Locate the cell with the specified text and output its [x, y] center coordinate. 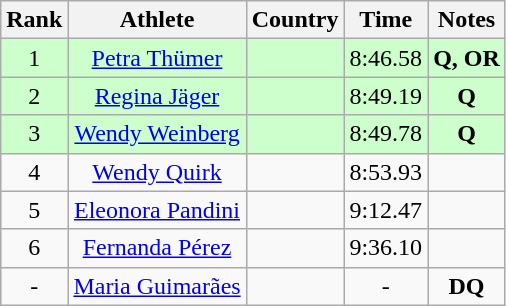
Eleonora Pandini [157, 210]
4 [34, 172]
8:49.78 [386, 134]
6 [34, 248]
Maria Guimarães [157, 286]
Athlete [157, 20]
8:49.19 [386, 96]
2 [34, 96]
9:12.47 [386, 210]
Time [386, 20]
1 [34, 58]
8:53.93 [386, 172]
Notes [467, 20]
Petra Thümer [157, 58]
Country [295, 20]
Regina Jäger [157, 96]
8:46.58 [386, 58]
Q, OR [467, 58]
Wendy Weinberg [157, 134]
5 [34, 210]
Fernanda Pérez [157, 248]
9:36.10 [386, 248]
Rank [34, 20]
Wendy Quirk [157, 172]
DQ [467, 286]
3 [34, 134]
